Extract the [X, Y] coordinate from the center of the cell holding the provided text.  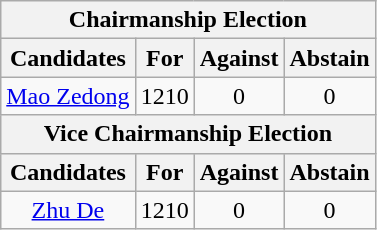
Mao Zedong [68, 96]
Chairmanship Election [188, 20]
Vice Chairmanship Election [188, 134]
Zhu De [68, 210]
